Capture the cell that displays the provided text and extract its [x, y] central coordinate. 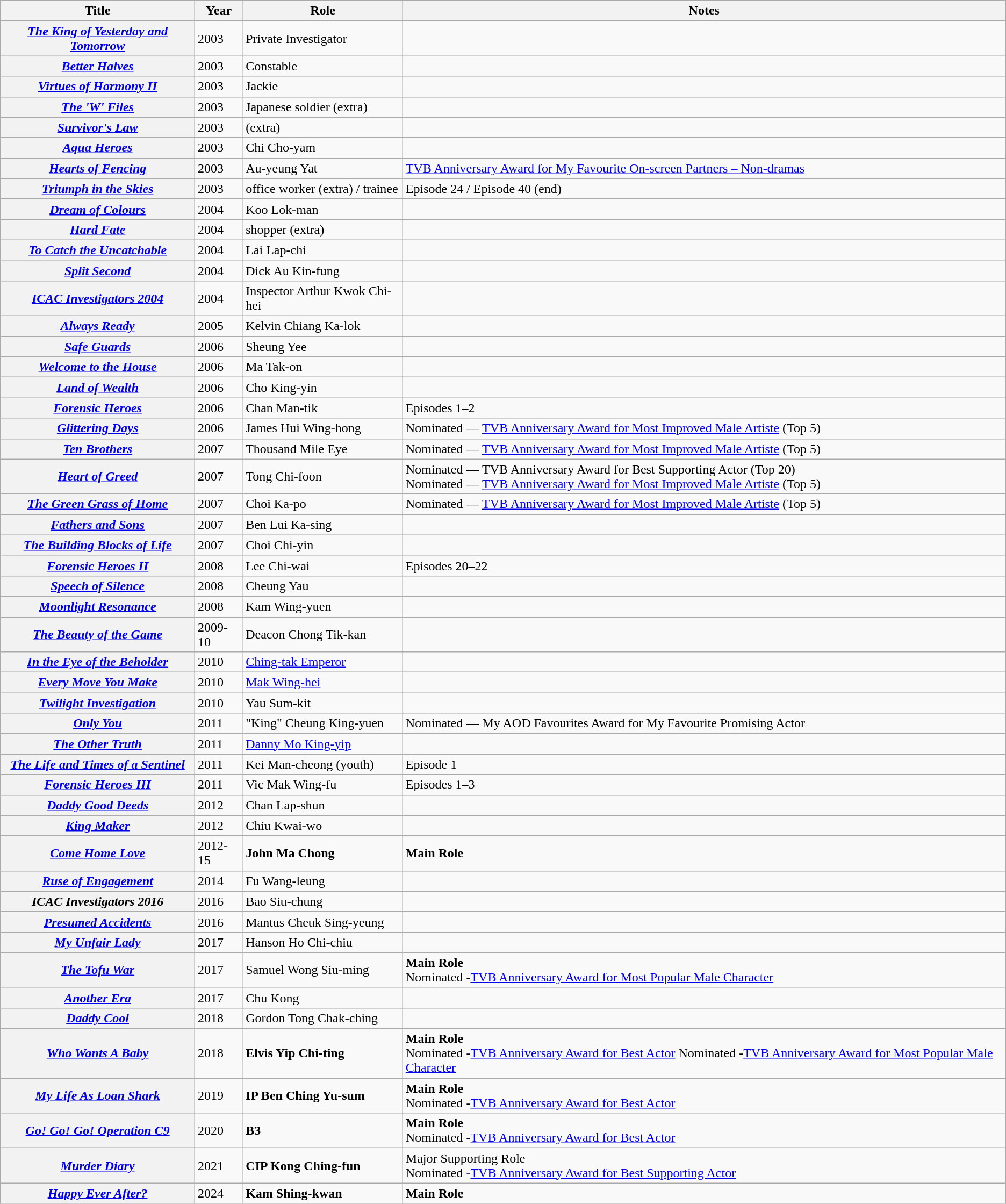
Presumed Accidents [98, 922]
Who Wants A Baby [98, 1053]
Kei Man-cheong (youth) [323, 764]
(extra) [323, 127]
office worker (extra) / trainee [323, 189]
John Ma Chong [323, 854]
TVB Anniversary Award for My Favourite On-screen Partners – Non-dramas [704, 168]
Cho King-yin [323, 388]
The Life and Times of a Sentinel [98, 764]
Ben Lui Ka-sing [323, 525]
The Tofu War [98, 970]
Come Home Love [98, 854]
King Maker [98, 826]
Choi Chi-yin [323, 545]
Danny Mo King-yip [323, 744]
Cheung Yau [323, 586]
Episode 1 [704, 764]
Hearts of Fencing [98, 168]
Murder Diary [98, 1165]
Mantus Cheuk Sing-yeung [323, 922]
James Hui Wing-hong [323, 428]
Speech of Silence [98, 586]
Ten Brothers [98, 449]
Episodes 1–3 [704, 785]
Ma Tak-on [323, 367]
Dream of Colours [98, 209]
Moonlight Resonance [98, 606]
Kelvin Chiang Ka-lok [323, 326]
My Life As Loan Shark [98, 1095]
2020 [218, 1131]
ICAC Investigators 2016 [98, 901]
ICAC Investigators 2004 [98, 299]
Deacon Chong Tik-kan [323, 634]
The Building Blocks of Life [98, 545]
Chan Man-tik [323, 408]
2012-15 [218, 854]
Every Move You Make [98, 683]
Koo Lok-man [323, 209]
shopper (extra) [323, 230]
Role [323, 11]
Forensic Heroes II [98, 565]
CIP Kong Ching-fun [323, 1165]
Hard Fate [98, 230]
Lee Chi-wai [323, 565]
Twilight Investigation [98, 703]
Hanson Ho Chi-chiu [323, 942]
Title [98, 11]
Constable [323, 66]
Fathers and Sons [98, 525]
2019 [218, 1095]
Vic Mak Wing-fu [323, 785]
Mak Wing-hei [323, 683]
The Beauty of the Game [98, 634]
Year [218, 11]
Happy Ever After? [98, 1193]
Chi Cho-yam [323, 148]
Inspector Arthur Kwok Chi-hei [323, 299]
In the Eye of the Beholder [98, 662]
Kam Wing-yuen [323, 606]
Daddy Cool [98, 1019]
Split Second [98, 270]
The Green Grass of Home [98, 504]
Chiu Kwai-wo [323, 826]
Fu Wang-leung [323, 881]
Safe Guards [98, 347]
Yau Sum-kit [323, 703]
Virtues of Harmony II [98, 87]
Another Era [98, 998]
Chu Kong [323, 998]
Land of Wealth [98, 388]
2014 [218, 881]
Notes [704, 11]
Glittering Days [98, 428]
Only You [98, 723]
Heart of Greed [98, 476]
The Other Truth [98, 744]
Welcome to the House [98, 367]
2024 [218, 1193]
Lai Lap-chi [323, 250]
Always Ready [98, 326]
Episodes 1–2 [704, 408]
Samuel Wong Siu-ming [323, 970]
B3 [323, 1131]
Sheung Yee [323, 347]
Daddy Good Deeds [98, 805]
Choi Ka-po [323, 504]
Chan Lap-shun [323, 805]
Episode 24 / Episode 40 (end) [704, 189]
Dick Au Kin-fung [323, 270]
Bao Siu-chung [323, 901]
Ruse of Engagement [98, 881]
Japanese soldier (extra) [323, 107]
Private Investigator [323, 39]
My Unfair Lady [98, 942]
Triumph in the Skies [98, 189]
Elvis Yip Chi-ting [323, 1053]
IP Ben Ching Yu-sum [323, 1095]
Aqua Heroes [98, 148]
Nominated — TVB Anniversary Award for Best Supporting Actor (Top 20)Nominated — TVB Anniversary Award for Most Improved Male Artiste (Top 5) [704, 476]
2021 [218, 1165]
The King of Yesterday and Tomorrow [98, 39]
Better Halves [98, 66]
Episodes 20–22 [704, 565]
Major Supporting RoleNominated -TVB Anniversary Award for Best Supporting Actor [704, 1165]
"King" Cheung King-yuen [323, 723]
Gordon Tong Chak-ching [323, 1019]
Survivor's Law [98, 127]
2005 [218, 326]
Main Role Nominated -TVB Anniversary Award for Most Popular Male Character [704, 970]
2009-10 [218, 634]
Ching-tak Emperor [323, 662]
The 'W' Files [98, 107]
Forensic Heroes III [98, 785]
Jackie [323, 87]
Kam Shing-kwan [323, 1193]
Forensic Heroes [98, 408]
Thousand Mile Eye [323, 449]
Au-yeung Yat [323, 168]
Main Role Nominated -TVB Anniversary Award for Best Actor Nominated -TVB Anniversary Award for Most Popular Male Character [704, 1053]
Go! Go! Go! Operation C9 [98, 1131]
Tong Chi-foon [323, 476]
Nominated — My AOD Favourites Award for My Favourite Promising Actor [704, 723]
To Catch the Uncatchable [98, 250]
